Pinpoint the cell where the given text exists, returning its (x, y) midpoint coordinate. 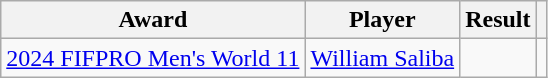
William Saliba (382, 58)
2024 FIFPRO Men's World 11 (153, 58)
Award (153, 20)
Player (382, 20)
Result (498, 20)
